Return (x, y) of the center of cell containing provided text 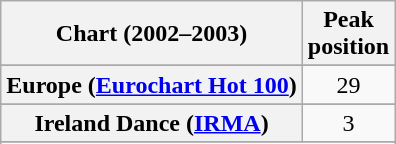
Ireland Dance (IRMA) (152, 123)
Peakposition (348, 34)
29 (348, 85)
3 (348, 123)
Europe (Eurochart Hot 100) (152, 85)
Chart (2002–2003) (152, 34)
